Return (x, y) of the center of cell containing provided text 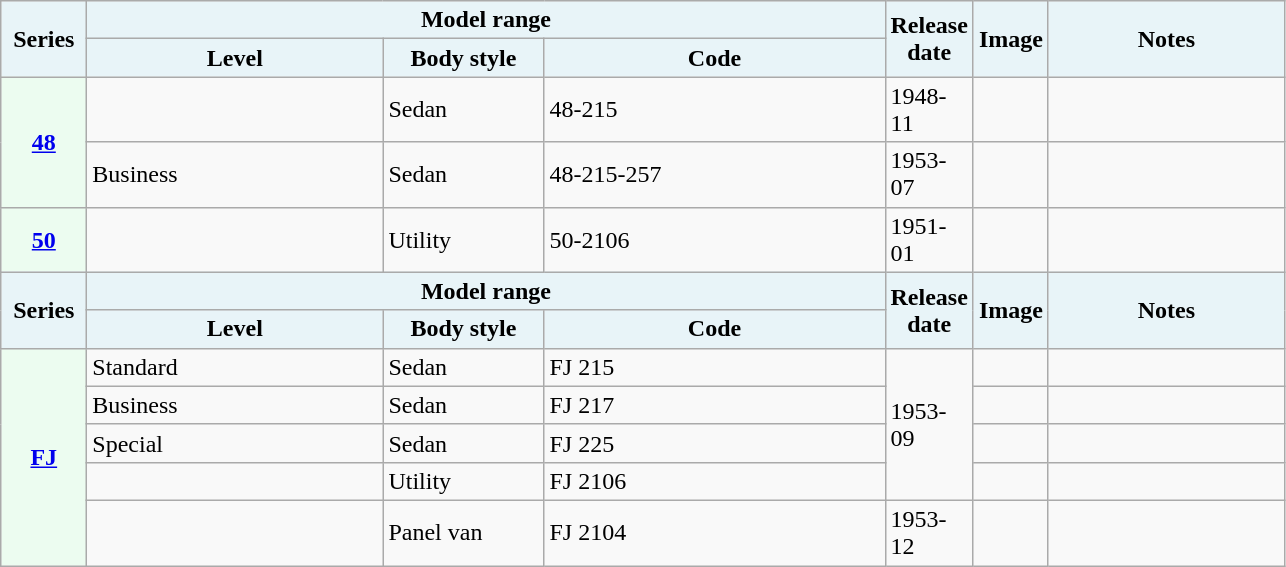
FJ 2106 (714, 481)
1953-09 (929, 424)
48-215 (714, 110)
1953-12 (929, 532)
FJ 225 (714, 443)
FJ 215 (714, 367)
48 (44, 142)
Panel van (464, 532)
48-215-257 (714, 174)
1951-01 (929, 240)
FJ 2104 (714, 532)
1953-07 (929, 174)
50 (44, 240)
FJ (44, 456)
Standard (235, 367)
Special (235, 443)
50-2106 (714, 240)
FJ 217 (714, 405)
1948-11 (929, 110)
